Detect which cell encompasses the target text, then output its [x, y] center coordinate. 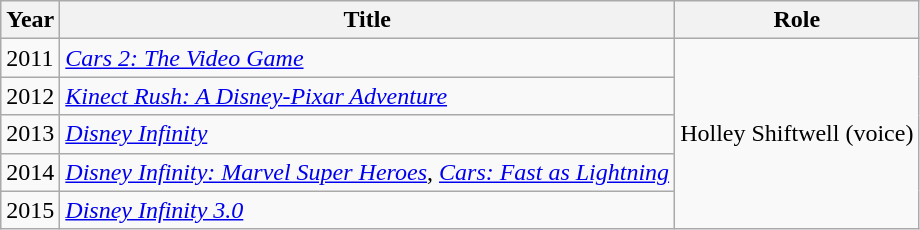
Cars 2: The Video Game [368, 58]
2014 [30, 172]
2011 [30, 58]
Year [30, 20]
Kinect Rush: A Disney-Pixar Adventure [368, 96]
Disney Infinity [368, 134]
Role [797, 20]
Title [368, 20]
Disney Infinity: Marvel Super Heroes, Cars: Fast as Lightning [368, 172]
Disney Infinity 3.0 [368, 210]
2012 [30, 96]
2015 [30, 210]
2013 [30, 134]
Holley Shiftwell (voice) [797, 134]
